Detect which cell encompasses the target text, then output its (X, Y) center coordinate. 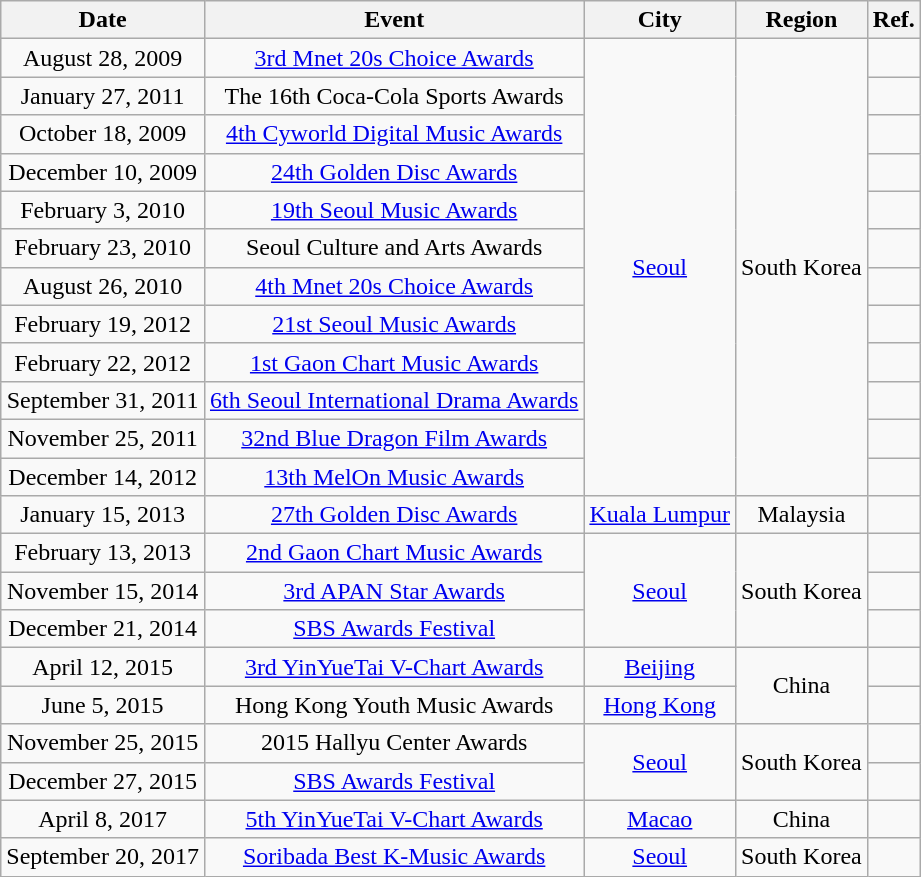
Date (103, 20)
April 8, 2017 (103, 819)
November 25, 2011 (103, 438)
Region (802, 20)
2nd Gaon Chart Music Awards (394, 553)
December 10, 2009 (103, 172)
1st Gaon Chart Music Awards (394, 362)
December 21, 2014 (103, 629)
February 3, 2010 (103, 210)
August 28, 2009 (103, 58)
The 16th Coca-Cola Sports Awards (394, 96)
Event (394, 20)
3rd YinYueTai V-Chart Awards (394, 667)
February 22, 2012 (103, 362)
21st Seoul Music Awards (394, 324)
January 15, 2013 (103, 515)
19th Seoul Music Awards (394, 210)
Seoul Culture and Arts Awards (394, 248)
4th Mnet 20s Choice Awards (394, 286)
December 27, 2015 (103, 781)
2015 Hallyu Center Awards (394, 743)
September 20, 2017 (103, 857)
December 14, 2012 (103, 477)
Ref. (894, 20)
Macao (660, 819)
6th Seoul International Drama Awards (394, 400)
February 19, 2012 (103, 324)
27th Golden Disc Awards (394, 515)
3rd APAN Star Awards (394, 591)
24th Golden Disc Awards (394, 172)
November 15, 2014 (103, 591)
August 26, 2010 (103, 286)
13th MelOn Music Awards (394, 477)
Hong Kong (660, 705)
4th Cyworld Digital Music Awards (394, 134)
Beijing (660, 667)
Soribada Best K-Music Awards (394, 857)
City (660, 20)
October 18, 2009 (103, 134)
September 31, 2011 (103, 400)
February 23, 2010 (103, 248)
Malaysia (802, 515)
November 25, 2015 (103, 743)
Hong Kong Youth Music Awards (394, 705)
February 13, 2013 (103, 553)
January 27, 2011 (103, 96)
3rd Mnet 20s Choice Awards (394, 58)
Kuala Lumpur (660, 515)
5th YinYueTai V-Chart Awards (394, 819)
32nd Blue Dragon Film Awards (394, 438)
June 5, 2015 (103, 705)
April 12, 2015 (103, 667)
